Return the (X, Y) coordinate for the center point of the cell that contains the specified text.  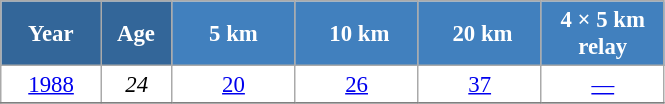
Age (136, 34)
Year (52, 34)
26 (356, 85)
37 (480, 85)
20 km (480, 34)
5 km (234, 34)
20 (234, 85)
4 × 5 km relay (602, 34)
— (602, 85)
1988 (52, 85)
24 (136, 85)
10 km (356, 34)
